Return [x, y] of the center of cell containing provided text 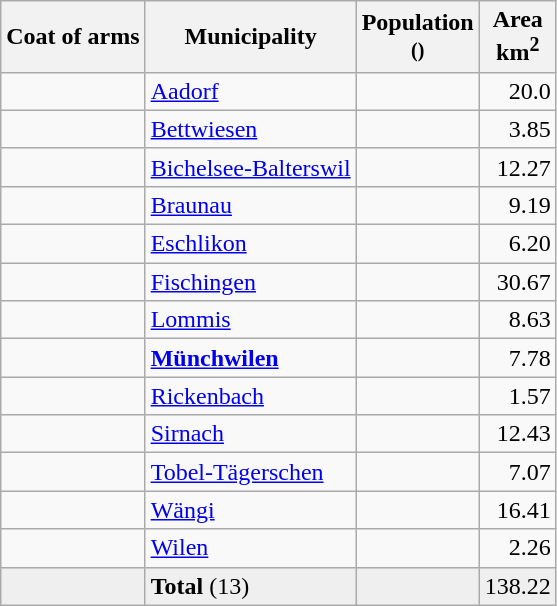
Fischingen [250, 282]
Bettwiesen [250, 129]
1.57 [518, 396]
Lommis [250, 320]
7.78 [518, 358]
16.41 [518, 510]
7.07 [518, 472]
Population() [418, 37]
Tobel-Tägerschen [250, 472]
3.85 [518, 129]
Wilen [250, 548]
2.26 [518, 548]
9.19 [518, 205]
8.63 [518, 320]
Münchwilen [250, 358]
Wängi [250, 510]
Aadorf [250, 91]
30.67 [518, 282]
20.0 [518, 91]
Sirnach [250, 434]
Total (13) [250, 586]
138.22 [518, 586]
Coat of arms [73, 37]
12.43 [518, 434]
Eschlikon [250, 244]
12.27 [518, 167]
Rickenbach [250, 396]
Area km2 [518, 37]
Municipality [250, 37]
Braunau [250, 205]
Bichelsee-Balterswil [250, 167]
6.20 [518, 244]
